Find where the given text appears and provide that cell's center as (x, y) coordinate. 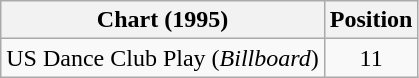
11 (371, 58)
Chart (1995) (162, 20)
US Dance Club Play (Billboard) (162, 58)
Position (371, 20)
